Provide the [X, Y] coordinate of the cell's center where the given text is located.  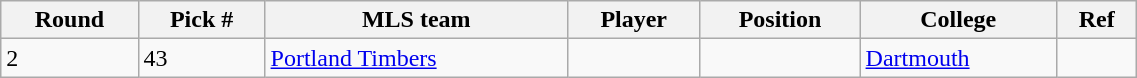
Round [70, 20]
Position [780, 20]
College [958, 20]
Dartmouth [958, 58]
2 [70, 58]
43 [202, 58]
Ref [1096, 20]
MLS team [416, 20]
Pick # [202, 20]
Player [634, 20]
Portland Timbers [416, 58]
